Search for the cell housing the specified text and yield its (x, y) center coordinate. 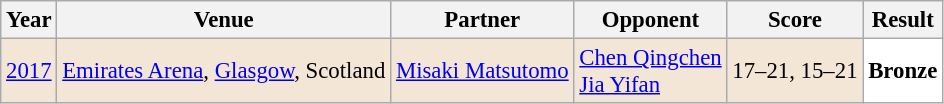
Partner (482, 20)
Emirates Arena, Glasgow, Scotland (224, 72)
2017 (29, 72)
Misaki Matsutomo (482, 72)
Result (903, 20)
Opponent (650, 20)
Year (29, 20)
Chen Qingchen Jia Yifan (650, 72)
Score (795, 20)
17–21, 15–21 (795, 72)
Venue (224, 20)
Bronze (903, 72)
